Capture the cell that displays the provided text and extract its (X, Y) central coordinate. 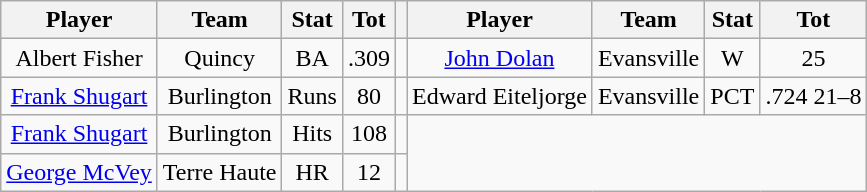
.309 (368, 58)
.724 21–8 (814, 96)
W (732, 58)
George McVey (80, 172)
Edward Eiteljorge (500, 96)
John Dolan (500, 58)
Hits (312, 134)
BA (312, 58)
Runs (312, 96)
80 (368, 96)
12 (368, 172)
PCT (732, 96)
Quincy (220, 58)
HR (312, 172)
Terre Haute (220, 172)
108 (368, 134)
Albert Fisher (80, 58)
25 (814, 58)
